From the cell containing the given text, extract its center point as [X, Y] coordinate. 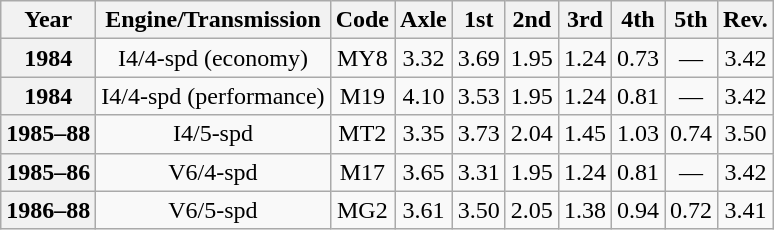
5th [690, 20]
1.45 [584, 134]
3.32 [424, 58]
1985–88 [48, 134]
M19 [362, 96]
3.73 [478, 134]
3.53 [478, 96]
I4/4-spd (economy) [213, 58]
0.72 [690, 210]
V6/5-spd [213, 210]
1.03 [638, 134]
0.74 [690, 134]
4.10 [424, 96]
3.41 [746, 210]
1986–88 [48, 210]
0.73 [638, 58]
2.05 [532, 210]
I4/4-spd (performance) [213, 96]
I4/5-spd [213, 134]
3.69 [478, 58]
Axle [424, 20]
3.31 [478, 172]
Rev. [746, 20]
2nd [532, 20]
1.38 [584, 210]
3.35 [424, 134]
2.04 [532, 134]
MT2 [362, 134]
V6/4-spd [213, 172]
0.94 [638, 210]
Code [362, 20]
Year [48, 20]
1st [478, 20]
3.61 [424, 210]
1985–86 [48, 172]
Engine/Transmission [213, 20]
MG2 [362, 210]
3.65 [424, 172]
M17 [362, 172]
3rd [584, 20]
MY8 [362, 58]
4th [638, 20]
